Pinpoint the cell where the given text exists, returning its [X, Y] midpoint coordinate. 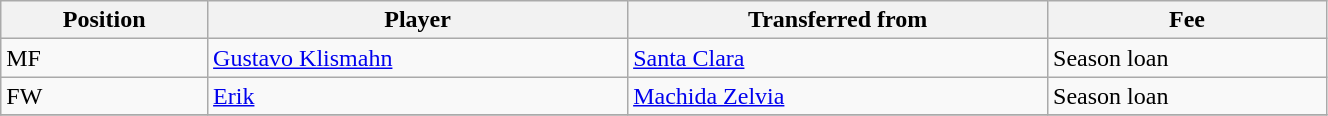
Machida Zelvia [838, 96]
Fee [1188, 20]
FW [104, 96]
MF [104, 58]
Transferred from [838, 20]
Gustavo Klismahn [418, 58]
Position [104, 20]
Player [418, 20]
Erik [418, 96]
Santa Clara [838, 58]
